Provide the (X, Y) coordinate of the cell's center where the given text is located.  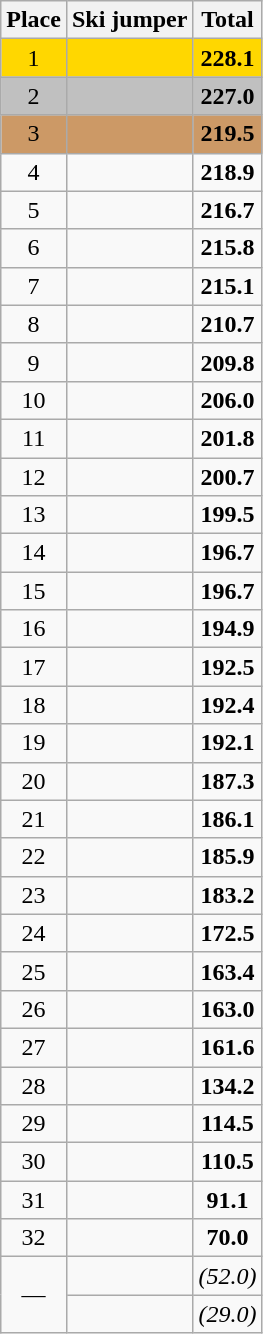
192.1 (228, 743)
2 (34, 96)
21 (34, 819)
1 (34, 58)
10 (34, 400)
Total (228, 20)
70.0 (228, 1238)
18 (34, 705)
114.5 (228, 1124)
22 (34, 857)
14 (34, 553)
172.5 (228, 933)
110.5 (228, 1162)
163.0 (228, 1009)
228.1 (228, 58)
12 (34, 477)
27 (34, 1047)
5 (34, 210)
20 (34, 781)
216.7 (228, 210)
185.9 (228, 857)
11 (34, 438)
32 (34, 1238)
91.1 (228, 1200)
7 (34, 286)
31 (34, 1200)
15 (34, 591)
8 (34, 324)
16 (34, 629)
13 (34, 515)
183.2 (228, 895)
(52.0) (228, 1276)
19 (34, 743)
Place (34, 20)
219.5 (228, 134)
187.3 (228, 781)
23 (34, 895)
215.8 (228, 248)
9 (34, 362)
210.7 (228, 324)
227.0 (228, 96)
206.0 (228, 400)
134.2 (228, 1085)
186.1 (228, 819)
28 (34, 1085)
6 (34, 248)
215.1 (228, 286)
26 (34, 1009)
3 (34, 134)
Ski jumper (129, 20)
29 (34, 1124)
4 (34, 172)
192.4 (228, 705)
209.8 (228, 362)
218.9 (228, 172)
200.7 (228, 477)
161.6 (228, 1047)
— (34, 1295)
25 (34, 971)
201.8 (228, 438)
194.9 (228, 629)
192.5 (228, 667)
24 (34, 933)
199.5 (228, 515)
17 (34, 667)
(29.0) (228, 1314)
30 (34, 1162)
163.4 (228, 971)
